Return [x, y] of the center of cell containing provided text 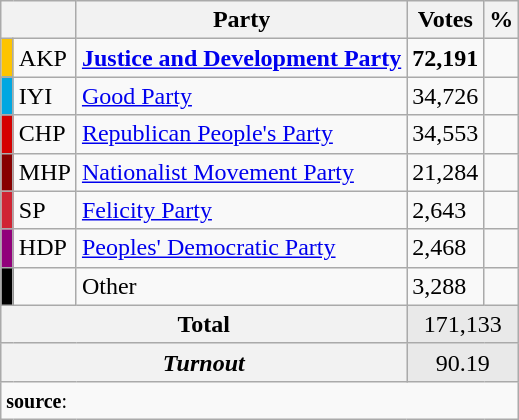
3,288 [446, 286]
Total [204, 324]
IYI [44, 96]
Peoples' Democratic Party [241, 248]
90.19 [463, 362]
AKP [44, 58]
Votes [446, 20]
34,553 [446, 134]
171,133 [463, 324]
21,284 [446, 172]
34,726 [446, 96]
Other [241, 286]
Republican People's Party [241, 134]
CHP [44, 134]
% [502, 20]
MHP [44, 172]
Felicity Party [241, 210]
2,468 [446, 248]
HDP [44, 248]
Good Party [241, 96]
Justice and Development Party [241, 58]
2,643 [446, 210]
Party [241, 20]
Nationalist Movement Party [241, 172]
SP [44, 210]
72,191 [446, 58]
Turnout [204, 362]
source: [260, 400]
